Find where the given text appears and provide that cell's center as [x, y] coordinate. 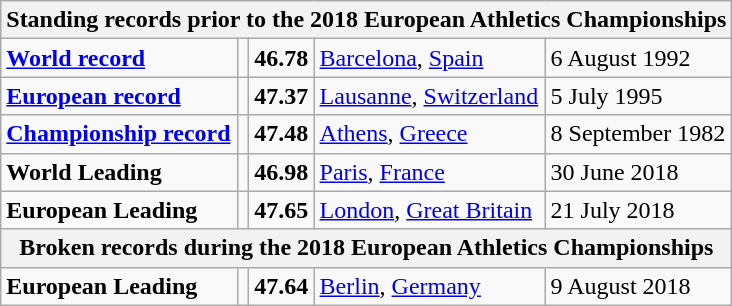
21 July 2018 [638, 210]
30 June 2018 [638, 172]
47.65 [282, 210]
World record [120, 58]
Broken records during the 2018 European Athletics Championships [366, 248]
London, Great Britain [430, 210]
47.37 [282, 96]
5 July 1995 [638, 96]
European record [120, 96]
Paris, France [430, 172]
Standing records prior to the 2018 European Athletics Championships [366, 20]
8 September 1982 [638, 134]
47.48 [282, 134]
Championship record [120, 134]
9 August 2018 [638, 286]
Lausanne, Switzerland [430, 96]
46.98 [282, 172]
World Leading [120, 172]
6 August 1992 [638, 58]
Berlin, Germany [430, 286]
Athens, Greece [430, 134]
Barcelona, Spain [430, 58]
46.78 [282, 58]
47.64 [282, 286]
